Return the (X, Y) coordinate for the center point of the cell that contains the specified text.  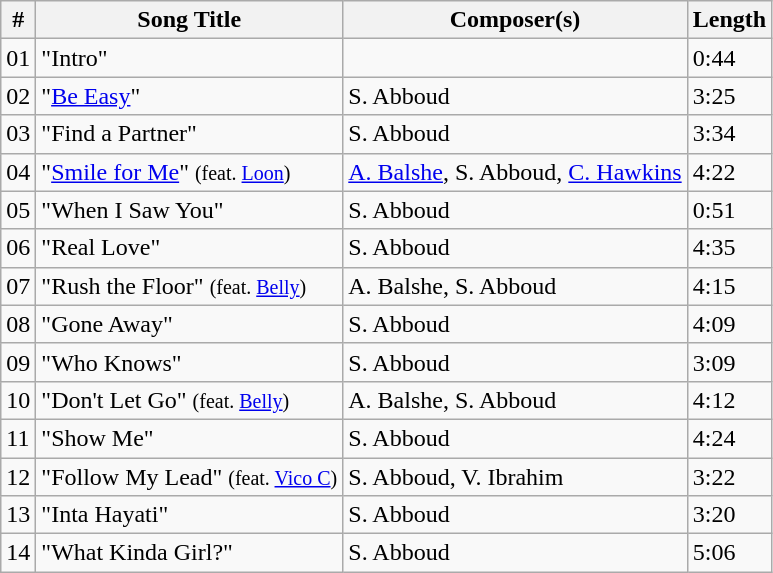
Composer(s) (515, 20)
0:51 (729, 210)
"Show Me" (190, 438)
04 (18, 172)
4:09 (729, 324)
02 (18, 96)
08 (18, 324)
"Intro" (190, 58)
A. Balshe, S. Abboud, C. Hawkins (515, 172)
01 (18, 58)
"What Kinda Girl?" (190, 553)
"Who Knows" (190, 362)
05 (18, 210)
"Don't Let Go" (feat. Belly) (190, 400)
14 (18, 553)
3:25 (729, 96)
06 (18, 248)
12 (18, 477)
Length (729, 20)
S. Abboud, V. Ibrahim (515, 477)
3:22 (729, 477)
"Follow My Lead" (feat. Vico C) (190, 477)
3:09 (729, 362)
# (18, 20)
07 (18, 286)
"Inta Hayati" (190, 515)
"When I Saw You" (190, 210)
4:15 (729, 286)
4:22 (729, 172)
5:06 (729, 553)
"Be Easy" (190, 96)
3:34 (729, 134)
4:12 (729, 400)
3:20 (729, 515)
"Find a Partner" (190, 134)
4:24 (729, 438)
"Rush the Floor" (feat. Belly) (190, 286)
"Gone Away" (190, 324)
11 (18, 438)
Song Title (190, 20)
"Real Love" (190, 248)
03 (18, 134)
10 (18, 400)
4:35 (729, 248)
"Smile for Me" (feat. Loon) (190, 172)
13 (18, 515)
09 (18, 362)
0:44 (729, 58)
